Identify which cell holds the provided text, then report its [x, y] central coordinate. 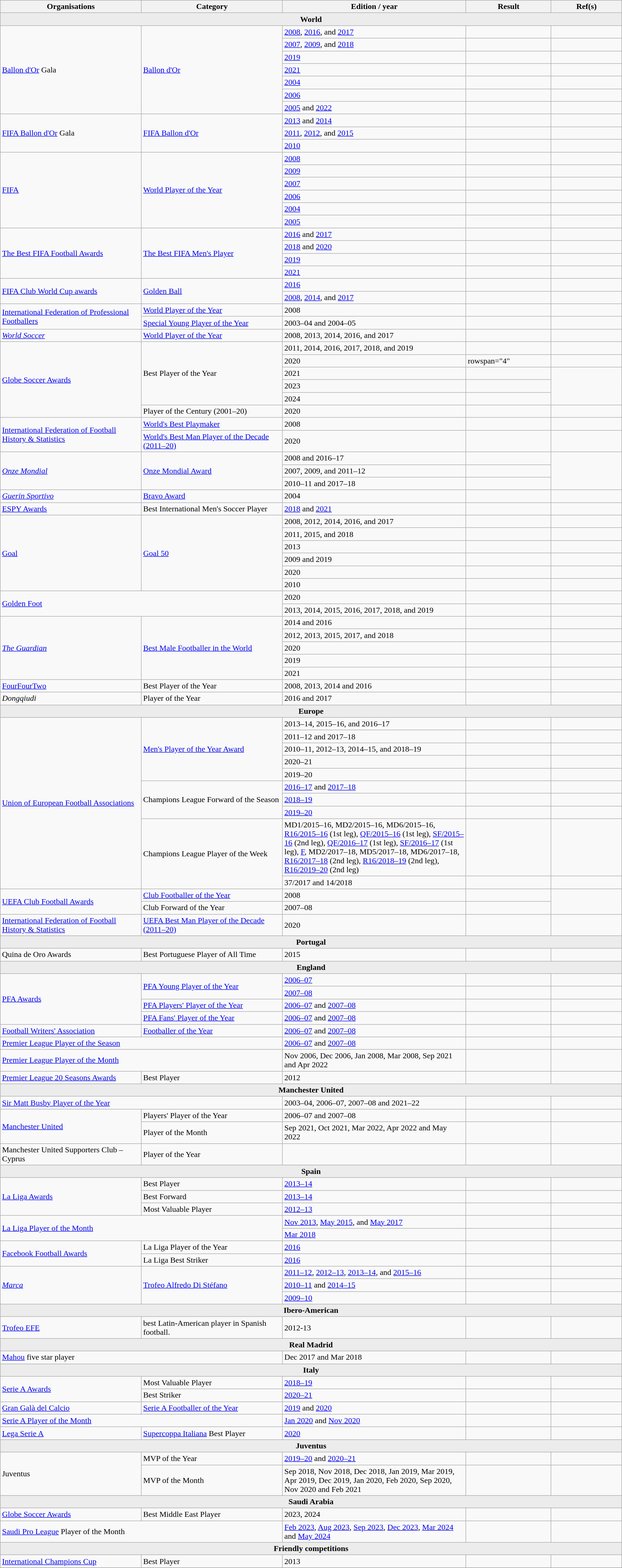
World's Best Playmaker [212, 424]
World's Best Man Player of the Decade (2011–20) [212, 441]
Best Male Footballer in the World [212, 648]
Premier League 20 Seasons Awards [71, 1078]
Jan 2020 and Nov 2020 [374, 1420]
Dec 2017 and Mar 2018 [374, 1357]
2005 and 2022 [374, 108]
2012–13 [374, 1209]
2014 and 2016 [374, 623]
Special Young Player of the Year [212, 323]
La Liga Awards [71, 1197]
Saudi Arabia [311, 1502]
Ref(s) [586, 7]
Gran Galà del Calcio [71, 1408]
2011, 2014, 2016, 2017, 2018, and 2019 [374, 348]
Supercoppa Italiana Best Player [212, 1433]
MVP of the Month [212, 1480]
rowspan="4" [508, 361]
2008, 2014, and 2017 [374, 297]
2011, 2012, and 2015 [374, 133]
Sep 2018, Nov 2018, Dec 2018, Jan 2019, Mar 2019, Apr 2019, Dec 2019, Jan 2020, Feb 2020, Sep 2020, Nov 2020 and Feb 2021 [374, 1480]
The Best FIFA Football Awards [71, 253]
World [311, 19]
Ballon d'Or [212, 70]
Real Madrid [311, 1345]
2011–12, 2012–13, 2013–14, and 2015–16 [374, 1273]
Category [212, 7]
PFA Awards [71, 999]
Union of European Football Associations [71, 803]
2013, 2014, 2015, 2016, 2017, 2018, and 2019 [374, 610]
2003–04, 2006–07, 2007–08 and 2021–22 [374, 1103]
Best Striker [212, 1395]
The Guardian [71, 648]
2006–07 [374, 980]
ESPY Awards [71, 509]
Club Footballer of the Year [212, 895]
2011–12 and 2017–18 [374, 736]
2008, 2013, 2014 and 2016 [374, 686]
Trofeo EFE [71, 1328]
Guerin Sportivo [71, 496]
Goal [71, 553]
La Liga Player of the Month [142, 1228]
Spain [311, 1171]
Champions League Player of the Week [212, 854]
Feb 2023, Aug 2023, Sep 2023, Dec 2023, Mar 2024 and May 2024 [374, 1532]
FIFA Ballon d'Or Gala [71, 133]
2009 and 2019 [374, 559]
Italy [311, 1370]
Best Portuguese Player of All Time [212, 955]
Sep 2021, Oct 2021, Mar 2022, Apr 2022 and May 2022 [374, 1132]
Portugal [311, 942]
2013–14, 2015–16, and 2016–17 [374, 724]
Onze Mondial [71, 471]
2005 [374, 222]
2023 [374, 386]
2008, 2013, 2014, 2016, and 2017 [374, 335]
2018 and 2020 [374, 247]
Footballer of the Year [212, 1030]
Champions League Forward of the Season [212, 800]
2007, 2009, and 2018 [374, 45]
Edition / year [374, 7]
2008, 2016, and 2017 [374, 32]
Players' Player of the Year [212, 1115]
Facebook Football Awards [71, 1253]
Organisations [71, 7]
Nov 2006, Dec 2006, Jan 2008, Mar 2008, Sep 2021 and Apr 2022 [374, 1061]
Serie A Footballer of the Year [212, 1408]
2010–11 and 2017–18 [374, 483]
International Federation of Professional Footballers [71, 316]
Premier League Player of the Season [142, 1043]
Europe [311, 711]
2008, 2012, 2014, 2016, and 2017 [374, 521]
2024 [374, 399]
2019–20 and 2020–21 [374, 1458]
FourFourTwo [71, 686]
Goal 50 [212, 553]
PFA Fans' Player of the Year [212, 1018]
UEFA Best Man Player of the Decade (2011–20) [212, 925]
UEFA Club Football Awards [71, 901]
2010–11, 2012–13, 2014–15, and 2018–19 [374, 749]
Onze Mondial Award [212, 471]
MVP of the Year [212, 1458]
Trofeo Alfredo Di Stéfano [212, 1285]
PFA Young Player of the Year [212, 986]
Golden Ball [212, 291]
Serie A Player of the Month [142, 1420]
2018 and 2021 [374, 509]
Player of the Month [212, 1132]
Quina de Oro Awards [71, 955]
Football Writers' Association [71, 1030]
Lega Serie A [71, 1433]
PFA Players' Player of the Year [212, 1005]
England [311, 967]
The Best FIFA Men's Player [212, 253]
Manchester United Supporters Club – Cyprus [71, 1154]
FIFA [71, 190]
Dongqiudi [71, 698]
FIFA Club World Cup awards [71, 291]
Best Forward [212, 1197]
Mar 2018 [374, 1234]
37/2017 and 14/2018 [374, 883]
2003–04 and 2004–05 [374, 323]
2007 [374, 184]
2012 [374, 1078]
Bravo Award [212, 496]
2008 and 2016–17 [374, 458]
Saudi Pro League Player of the Month [142, 1532]
Sir Matt Busby Player of the Year [142, 1103]
Marca [71, 1285]
FIFA Ballon d'Or [212, 133]
Golden Foot [142, 604]
Friendly competitions [311, 1549]
La Liga Player of the Year [212, 1247]
Best Middle East Player [212, 1515]
2009–10 [374, 1298]
2011, 2015, and 2018 [374, 534]
Result [508, 7]
2009 [374, 171]
La Liga Best Striker [212, 1260]
2013 and 2014 [374, 120]
World Soccer [71, 335]
Serie A Awards [71, 1389]
Ballon d'Or Gala [71, 70]
Ibero-American [311, 1310]
2012-13 [374, 1328]
2016–17 and 2017–18 [374, 787]
Player of the Century (2001–20) [212, 411]
Best International Men's Soccer Player [212, 509]
International Champions Cup [71, 1561]
Men's Player of the Year Award [212, 749]
best Latin-American player in Spanish football. [212, 1328]
2010–11 and 2014–15 [374, 1285]
Mahou five star player [142, 1357]
2015 [374, 955]
2023, 2024 [374, 1515]
2019 and 2020 [374, 1408]
Premier League Player of the Month [142, 1061]
Nov 2013, May 2015, and May 2017 [374, 1222]
2012, 2013, 2015, 2017, and 2018 [374, 635]
Club Forward of the Year [212, 908]
2007, 2009, and 2011–12 [374, 471]
